Find where the given text appears and provide that cell's center as (x, y) coordinate. 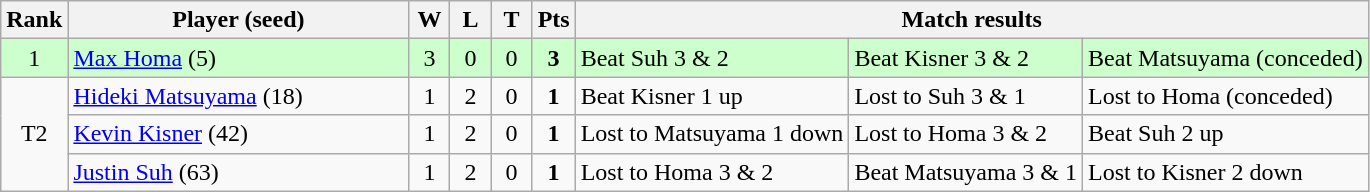
Pts (554, 20)
L (470, 20)
Match results (972, 20)
Beat Kisner 1 up (712, 96)
T (512, 20)
Rank (34, 20)
Beat Matsuyama (conceded) (1226, 58)
Beat Suh 2 up (1226, 134)
Lost to Kisner 2 down (1226, 172)
Lost to Matsuyama 1 down (712, 134)
Beat Suh 3 & 2 (712, 58)
Kevin Kisner (42) (238, 134)
Justin Suh (63) (238, 172)
Beat Matsuyama 3 & 1 (966, 172)
Max Homa (5) (238, 58)
Player (seed) (238, 20)
Hideki Matsuyama (18) (238, 96)
T2 (34, 134)
Lost to Suh 3 & 1 (966, 96)
Lost to Homa (conceded) (1226, 96)
Beat Kisner 3 & 2 (966, 58)
W (430, 20)
